From the cell containing the given text, extract its center point as (x, y) coordinate. 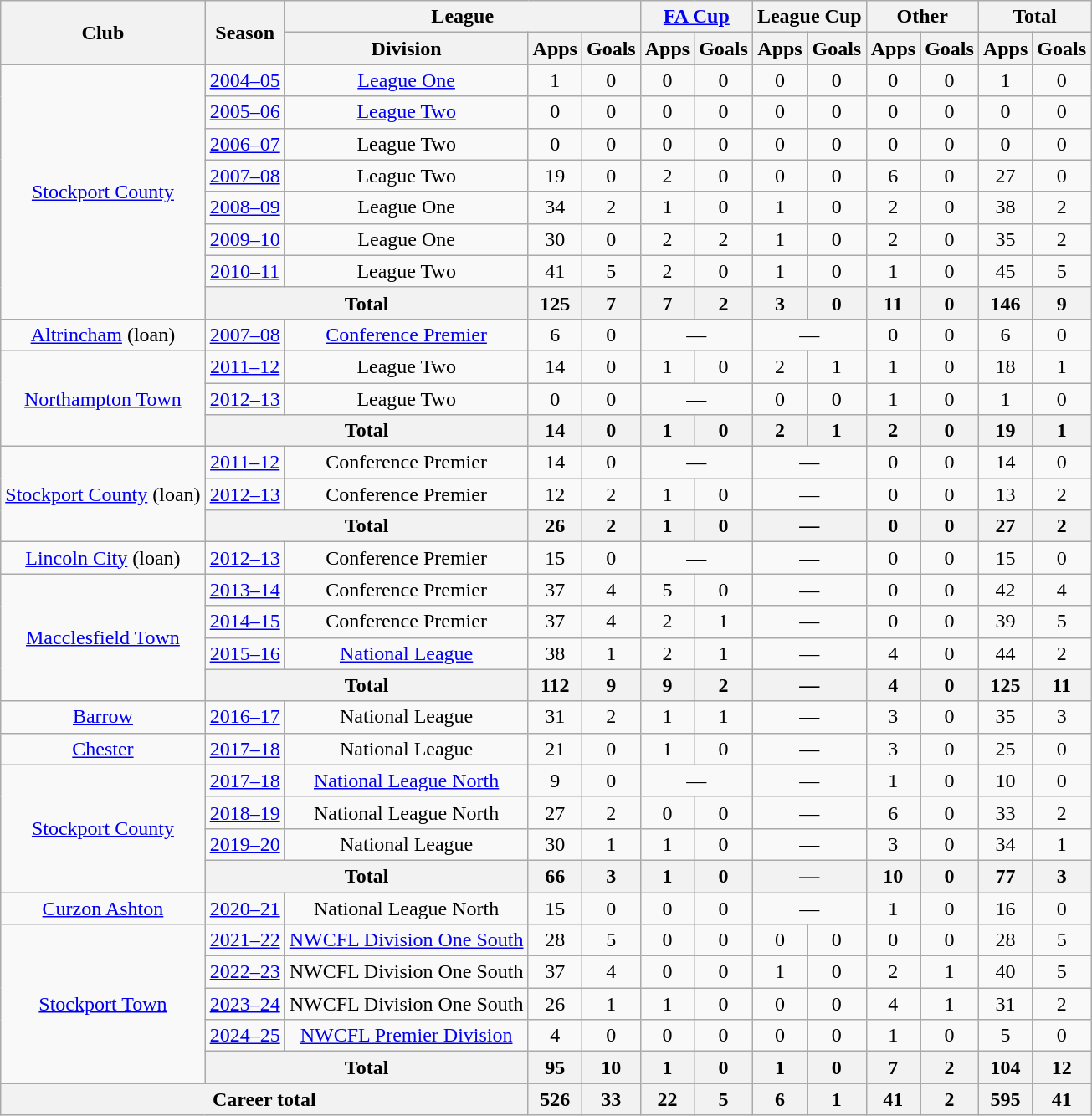
595 (1005, 1099)
NWCFL Premier Division (407, 1036)
25 (1005, 749)
Lincoln City (loan) (103, 558)
Macclesfield Town (103, 637)
Division (407, 49)
22 (667, 1099)
2021–22 (244, 940)
Other (922, 17)
Stockport Town (103, 1004)
2013–14 (244, 590)
95 (555, 1067)
40 (1005, 972)
2005–06 (244, 112)
146 (1005, 303)
112 (555, 685)
Season (244, 33)
FA Cup (696, 17)
66 (555, 876)
2009–10 (244, 239)
2010–11 (244, 271)
16 (1005, 908)
Barrow (103, 717)
League Cup (809, 17)
Curzon Ashton (103, 908)
Career total (264, 1099)
44 (1005, 653)
13 (1005, 494)
2018–19 (244, 812)
League (462, 17)
39 (1005, 622)
2019–20 (244, 844)
18 (1005, 366)
21 (555, 749)
42 (1005, 590)
2023–24 (244, 1004)
2016–17 (244, 717)
2014–15 (244, 622)
2020–21 (244, 908)
2015–16 (244, 653)
2004–05 (244, 80)
2024–25 (244, 1036)
Northampton Town (103, 398)
45 (1005, 271)
2008–09 (244, 207)
526 (555, 1099)
77 (1005, 876)
Stockport County (loan) (103, 494)
Club (103, 33)
Chester (103, 749)
Altrincham (loan) (103, 335)
2006–07 (244, 144)
104 (1005, 1067)
2022–23 (244, 972)
